Provide the [X, Y] coordinate of the cell's center where the given text is located.  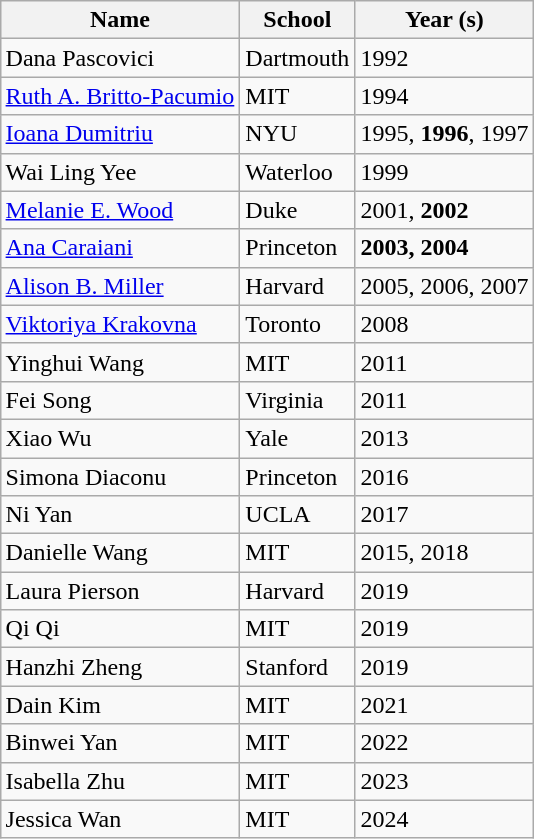
1994 [444, 96]
Isabella Zhu [120, 781]
Year (s) [444, 20]
1992 [444, 58]
Ni Yan [120, 515]
Dain Kim [120, 705]
2024 [444, 819]
Xiao Wu [120, 438]
Dana Pascovici [120, 58]
Fei Song [120, 400]
2008 [444, 324]
Name [120, 20]
School [298, 20]
UCLA [298, 515]
Ioana Dumitriu [120, 134]
2015, 2018 [444, 553]
Wai Ling Yee [120, 172]
Ruth A. Britto-Pacumio [120, 96]
Alison B. Miller [120, 286]
Jessica Wan [120, 819]
2022 [444, 743]
2003, 2004 [444, 248]
Duke [298, 210]
NYU [298, 134]
Stanford [298, 667]
Viktoriya Krakovna [120, 324]
1995, 1996, 1997 [444, 134]
Ana Caraiani [120, 248]
Binwei Yan [120, 743]
Danielle Wang [120, 553]
2001, 2002 [444, 210]
Hanzhi Zheng [120, 667]
2017 [444, 515]
Waterloo [298, 172]
Yinghui Wang [120, 362]
2016 [444, 477]
Simona Diaconu [120, 477]
2023 [444, 781]
Qi Qi [120, 629]
Yale [298, 438]
Virginia [298, 400]
2013 [444, 438]
Laura Pierson [120, 591]
Melanie E. Wood [120, 210]
Toronto [298, 324]
1999 [444, 172]
2021 [444, 705]
2005, 2006, 2007 [444, 286]
Dartmouth [298, 58]
